From the cell containing the given text, extract its center point as (x, y) coordinate. 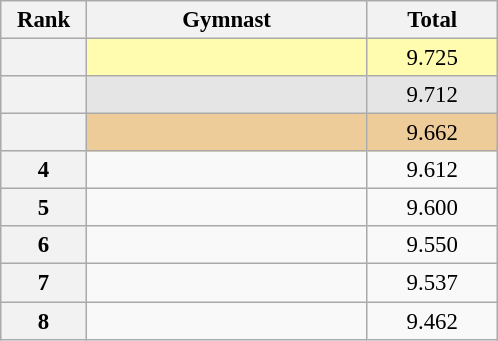
Total (432, 20)
9.462 (432, 321)
9.600 (432, 208)
6 (44, 245)
9.612 (432, 170)
9.662 (432, 133)
7 (44, 283)
4 (44, 170)
Gymnast (226, 20)
9.725 (432, 58)
Rank (44, 20)
9.537 (432, 283)
8 (44, 321)
9.712 (432, 95)
9.550 (432, 245)
5 (44, 208)
